From the cell containing the given text, extract its center point as (X, Y) coordinate. 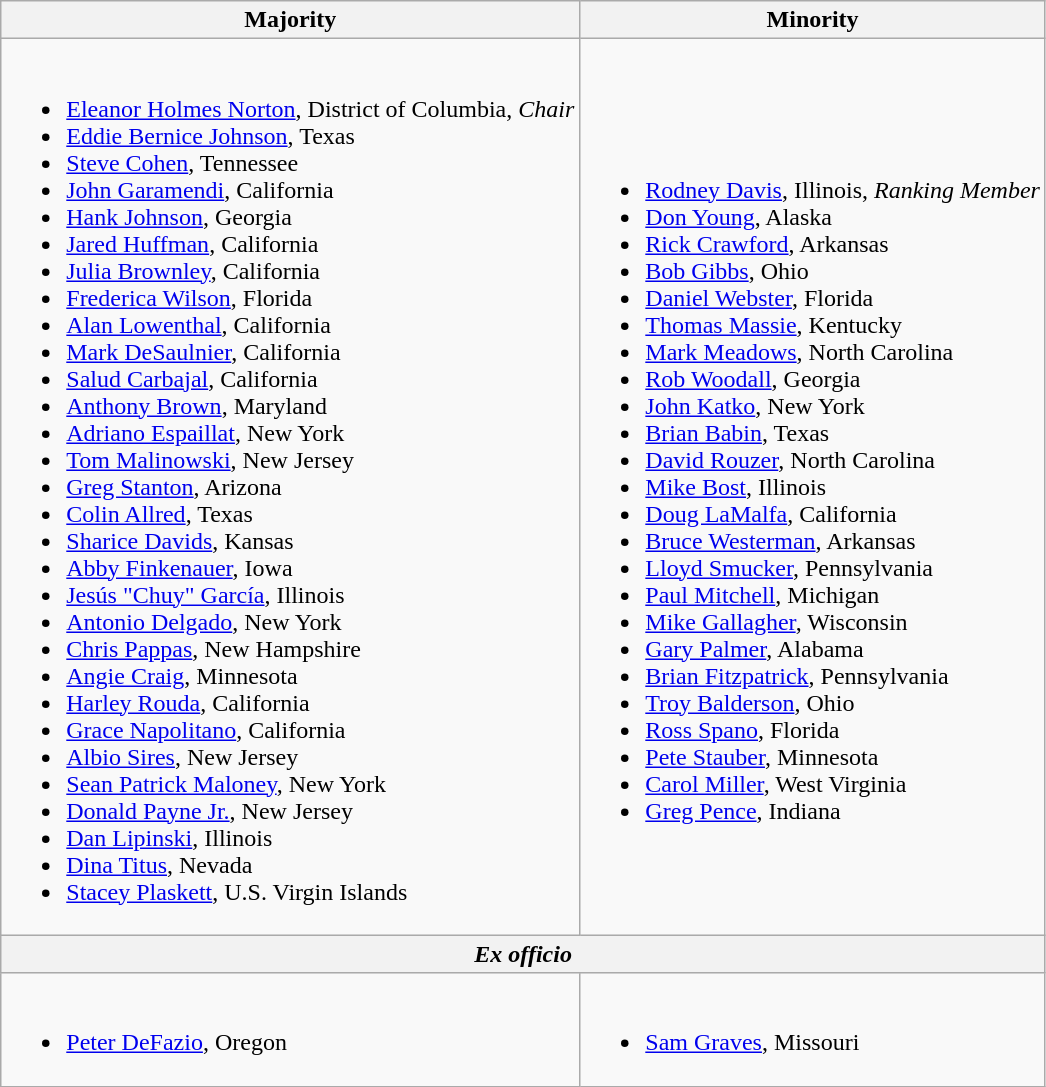
Majority (290, 20)
Peter DeFazio, Oregon (290, 1030)
Sam Graves, Missouri (813, 1030)
Minority (813, 20)
Ex officio (524, 954)
